From the cell containing the given text, extract its center point as (X, Y) coordinate. 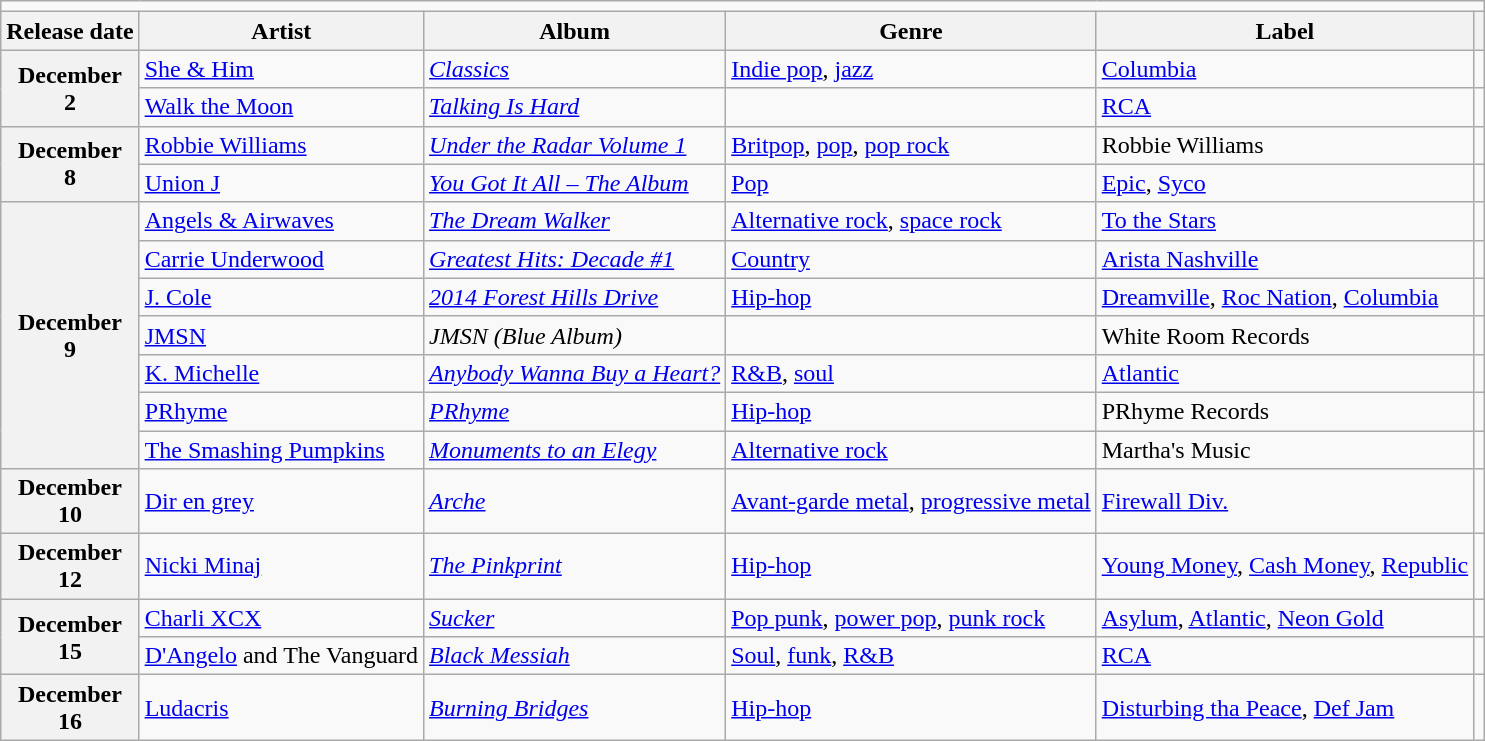
Soul, funk, R&B (911, 656)
Pop punk, power pop, punk rock (911, 618)
Indie pop, jazz (911, 69)
Country (911, 259)
You Got It All – The Album (575, 183)
Classics (575, 69)
Britpop, pop, pop rock (911, 145)
Label (1285, 31)
Artist (281, 31)
R&B, soul (911, 373)
Asylum, Atlantic, Neon Gold (1285, 618)
K. Michelle (281, 373)
She & Him (281, 69)
Angels & Airwaves (281, 221)
Nicki Minaj (281, 566)
Genre (911, 31)
December2 (70, 88)
Greatest Hits: Decade #1 (575, 259)
Alternative rock, space rock (911, 221)
Disturbing tha Peace, Def Jam (1285, 708)
Pop (911, 183)
The Smashing Pumpkins (281, 449)
The Dream Walker (575, 221)
Columbia (1285, 69)
Dir en grey (281, 502)
Walk the Moon (281, 107)
The Pinkprint (575, 566)
Album (575, 31)
Release date (70, 31)
To the Stars (1285, 221)
Avant-garde metal, progressive metal (911, 502)
Atlantic (1285, 373)
Firewall Div. (1285, 502)
Ludacris (281, 708)
Burning Bridges (575, 708)
Charli XCX (281, 618)
Arista Nashville (1285, 259)
Union J (281, 183)
JMSN (Blue Album) (575, 335)
Young Money, Cash Money, Republic (1285, 566)
December16 (70, 708)
PRhyme Records (1285, 411)
Arche (575, 502)
December12 (70, 566)
Anybody Wanna Buy a Heart? (575, 373)
Alternative rock (911, 449)
Sucker (575, 618)
Carrie Underwood (281, 259)
2014 Forest Hills Drive (575, 297)
December8 (70, 164)
December15 (70, 637)
Epic, Syco (1285, 183)
Martha's Music (1285, 449)
Under the Radar Volume 1 (575, 145)
JMSN (281, 335)
J. Cole (281, 297)
Dreamville, Roc Nation, Columbia (1285, 297)
December10 (70, 502)
December9 (70, 335)
D'Angelo and The Vanguard (281, 656)
Talking Is Hard (575, 107)
White Room Records (1285, 335)
Monuments to an Elegy (575, 449)
Black Messiah (575, 656)
